Provide the [x, y] coordinate of the cell's center where the given text is located.  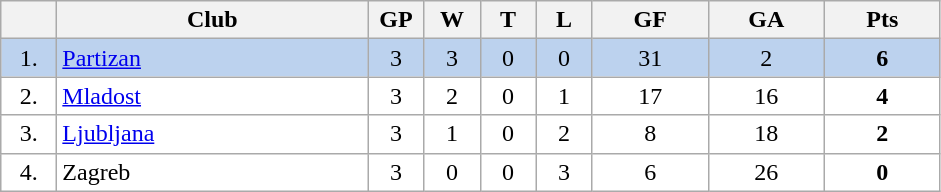
Pts [882, 20]
2. [29, 96]
GP [396, 20]
Zagreb [212, 172]
18 [766, 134]
16 [766, 96]
L [564, 20]
Ljubljana [212, 134]
GF [650, 20]
3. [29, 134]
Partizan [212, 58]
26 [766, 172]
4 [882, 96]
8 [650, 134]
T [508, 20]
W [452, 20]
1. [29, 58]
4. [29, 172]
Mladost [212, 96]
Club [212, 20]
31 [650, 58]
GA [766, 20]
17 [650, 96]
